Pinpoint the cell where the given text exists, returning its [X, Y] midpoint coordinate. 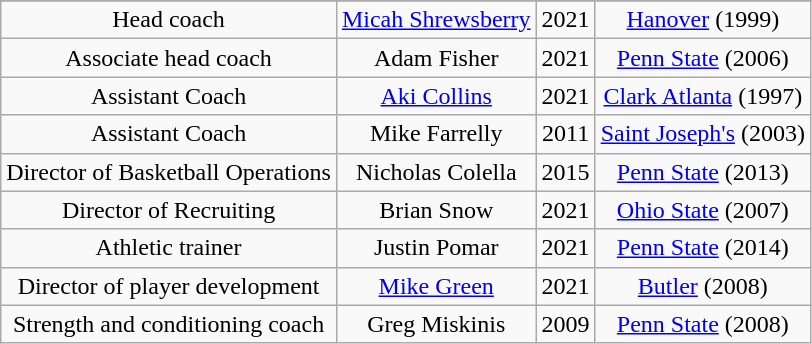
Justin Pomar [436, 248]
Greg Miskinis [436, 324]
Penn State (2006) [702, 58]
Mike Green [436, 286]
Director of player development [169, 286]
Butler (2008) [702, 286]
Ohio State (2007) [702, 210]
Director of Basketball Operations [169, 172]
2009 [566, 324]
Nicholas Colella [436, 172]
Aki Collins [436, 96]
Hanover (1999) [702, 20]
Clark Atlanta (1997) [702, 96]
Adam Fisher [436, 58]
Associate head coach [169, 58]
Athletic trainer [169, 248]
Penn State (2013) [702, 172]
Saint Joseph's (2003) [702, 134]
Head coach [169, 20]
2015 [566, 172]
Penn State (2008) [702, 324]
2011 [566, 134]
Penn State (2014) [702, 248]
Director of Recruiting [169, 210]
Brian Snow [436, 210]
Mike Farrelly [436, 134]
Strength and conditioning coach [169, 324]
Micah Shrewsberry [436, 20]
